Locate the cell with the specified text and output its [x, y] center coordinate. 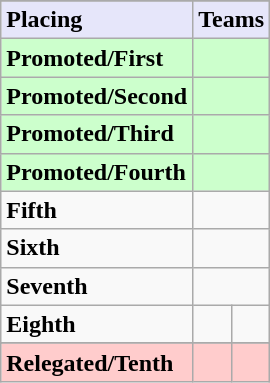
Fifth [97, 210]
Promoted/Third [97, 134]
Sixth [97, 248]
Promoted/Fourth [97, 172]
Teams [232, 20]
Relegated/Tenth [97, 362]
Promoted/First [97, 58]
Eighth [97, 324]
Seventh [97, 286]
Promoted/Second [97, 96]
Placing [97, 20]
